Identify which cell holds the provided text, then report its [X, Y] central coordinate. 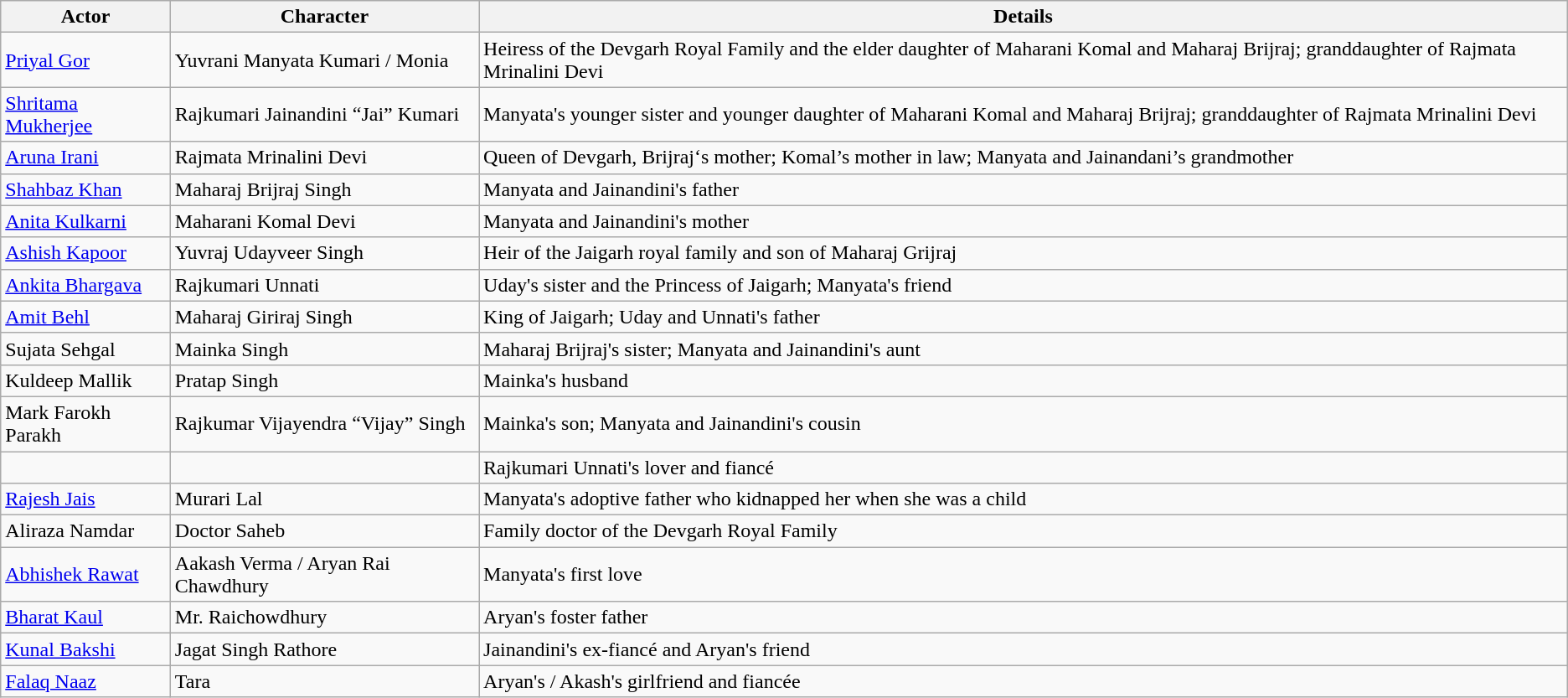
Abhishek Rawat [85, 575]
Mainka's son; Manyata and Jainandini's cousin [1024, 424]
Manyata's first love [1024, 575]
Mark Farokh Parakh [85, 424]
Kunal Bakshi [85, 649]
Aliraza Namdar [85, 531]
Shahbaz Khan [85, 189]
Yuvraj Udayveer Singh [324, 253]
Heiress of the Devgarh Royal Family and the elder daughter of Maharani Komal and Maharaj Brijraj; granddaughter of Rajmata Mrinalini Devi [1024, 60]
Aryan's / Akash's girlfriend and fiancée [1024, 681]
Rajesh Jais [85, 499]
Doctor Saheb [324, 531]
Ashish Kapoor [85, 253]
Mr. Raichowdhury [324, 618]
Pratap Singh [324, 380]
Family doctor of the Devgarh Royal Family [1024, 531]
Mainka Singh [324, 349]
Sujata Sehgal [85, 349]
Queen of Devgarh, Brijraj‘s mother; Komal’s mother in law; Manyata and Jainandani’s grandmother [1024, 158]
Heir of the Jaigarh royal family and son of Maharaj Grijraj [1024, 253]
Kuldeep Mallik [85, 380]
Ankita Bhargava [85, 285]
Aakash Verma / Aryan Rai Chawdhury [324, 575]
Murari Lal [324, 499]
Rajmata Mrinalini Devi [324, 158]
Manyata and Jainandini's father [1024, 189]
Actor [85, 17]
Character [324, 17]
Manyata and Jainandini's mother [1024, 221]
Jainandini's ex-fiancé and Aryan's friend [1024, 649]
Anita Kulkarni [85, 221]
Shritama Mukherjee [85, 114]
King of Jaigarh; Uday and Unnati's father [1024, 317]
Falaq Naaz [85, 681]
Jagat Singh Rathore [324, 649]
Details [1024, 17]
Maharani Komal Devi [324, 221]
Rajkumari Jainandini “Jai” Kumari [324, 114]
Bharat Kaul [85, 618]
Maharaj Giriraj Singh [324, 317]
Rajkumari Unnati [324, 285]
Rajkumari Unnati's lover and fiancé [1024, 467]
Yuvrani Manyata Kumari / Monia [324, 60]
Maharaj Brijraj Singh [324, 189]
Priyal Gor [85, 60]
Aryan's foster father [1024, 618]
Amit Behl [85, 317]
Mainka's husband [1024, 380]
Aruna Irani [85, 158]
Manyata's younger sister and younger daughter of Maharani Komal and Maharaj Brijraj; granddaughter of Rajmata Mrinalini Devi [1024, 114]
Tara [324, 681]
Manyata's adoptive father who kidnapped her when she was a child [1024, 499]
Maharaj Brijraj's sister; Manyata and Jainandini's aunt [1024, 349]
Uday's sister and the Princess of Jaigarh; Manyata's friend [1024, 285]
Rajkumar Vijayendra “Vijay” Singh [324, 424]
